Pinpoint the cell where the given text exists, returning its [X, Y] midpoint coordinate. 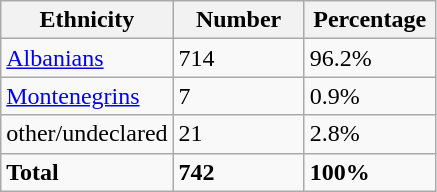
2.8% [370, 134]
21 [238, 134]
7 [238, 96]
Total [87, 172]
Ethnicity [87, 20]
96.2% [370, 58]
other/undeclared [87, 134]
0.9% [370, 96]
100% [370, 172]
742 [238, 172]
Percentage [370, 20]
714 [238, 58]
Albanians [87, 58]
Number [238, 20]
Montenegrins [87, 96]
